Locate the cell with the specified text and output its (x, y) center coordinate. 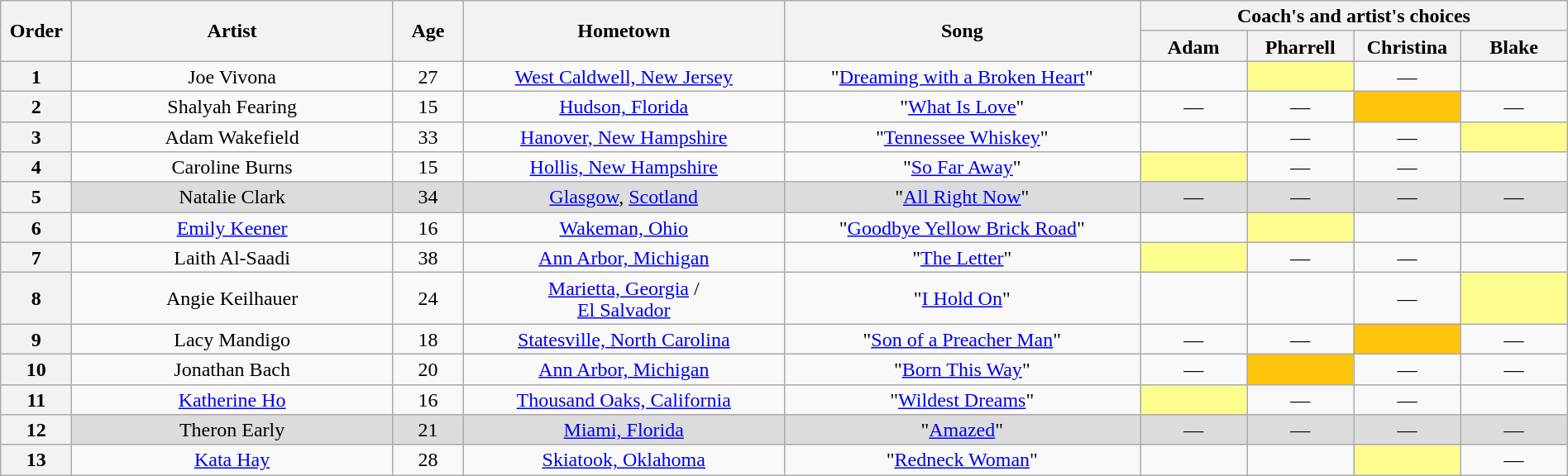
"Born This Way" (963, 369)
Blake (1513, 46)
Hometown (624, 31)
4 (36, 167)
"Redneck Woman" (963, 459)
West Caldwell, New Jersey (624, 76)
Natalie Clark (232, 197)
Angie Keilhauer (232, 298)
Miami, Florida (624, 430)
Kata Hay (232, 459)
7 (36, 258)
"Dreaming with a Broken Heart" (963, 76)
6 (36, 228)
"Tennessee Whiskey" (963, 137)
"Goodbye Yellow Brick Road" (963, 228)
Glasgow, Scotland (624, 197)
"I Hold On" (963, 298)
Hanover, New Hampshire (624, 137)
10 (36, 369)
38 (428, 258)
Skiatook, Oklahoma (624, 459)
18 (428, 339)
Katherine Ho (232, 400)
Adam (1194, 46)
33 (428, 137)
3 (36, 137)
Marietta, Georgia /El Salvador (624, 298)
Age (428, 31)
Statesville, North Carolina (624, 339)
Joe Vivona (232, 76)
Caroline Burns (232, 167)
Coach's and artist's choices (1355, 17)
28 (428, 459)
Lacy Mandigo (232, 339)
"Wildest Dreams" (963, 400)
Hollis, New Hampshire (624, 167)
Order (36, 31)
13 (36, 459)
1 (36, 76)
Christina (1408, 46)
12 (36, 430)
Thousand Oaks, California (624, 400)
21 (428, 430)
11 (36, 400)
2 (36, 106)
Emily Keener (232, 228)
20 (428, 369)
"What Is Love" (963, 106)
Adam Wakefield (232, 137)
24 (428, 298)
5 (36, 197)
"Amazed" (963, 430)
"So Far Away" (963, 167)
"All Right Now" (963, 197)
Hudson, Florida (624, 106)
Jonathan Bach (232, 369)
Artist (232, 31)
Shalyah Fearing (232, 106)
8 (36, 298)
Theron Early (232, 430)
34 (428, 197)
"The Letter" (963, 258)
Song (963, 31)
9 (36, 339)
Pharrell (1300, 46)
27 (428, 76)
Laith Al-Saadi (232, 258)
"Son of a Preacher Man" (963, 339)
Wakeman, Ohio (624, 228)
